For the text-containing cell, return its midpoint in [x, y] coordinate format. 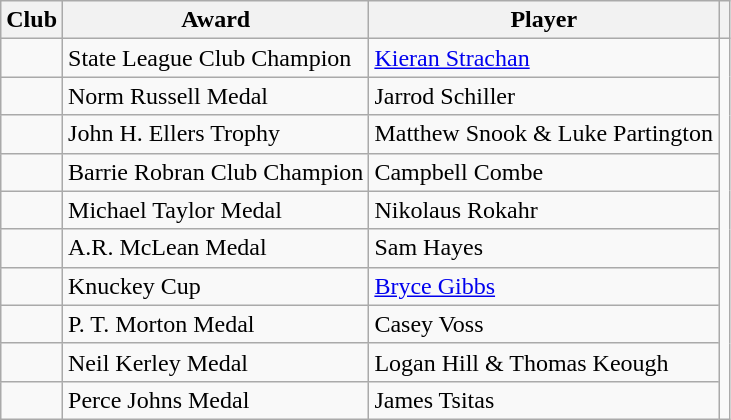
Campbell Combe [544, 172]
Casey Voss [544, 324]
Michael Taylor Medal [216, 210]
Nikolaus Rokahr [544, 210]
Knuckey Cup [216, 286]
A.R. McLean Medal [216, 248]
James Tsitas [544, 400]
Barrie Robran Club Champion [216, 172]
Neil Kerley Medal [216, 362]
Jarrod Schiller [544, 96]
Bryce Gibbs [544, 286]
John H. Ellers Trophy [216, 134]
Kieran Strachan [544, 58]
Sam Hayes [544, 248]
Perce Johns Medal [216, 400]
Player [544, 20]
Logan Hill & Thomas Keough [544, 362]
Club [32, 20]
P. T. Morton Medal [216, 324]
Norm Russell Medal [216, 96]
Award [216, 20]
State League Club Champion [216, 58]
Matthew Snook & Luke Partington [544, 134]
